Determine the (X, Y) coordinate at the center of the cell enclosing the given text.  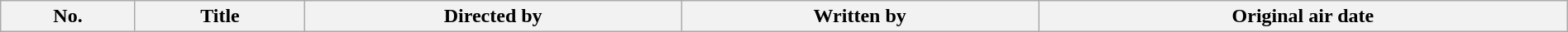
Title (220, 16)
Directed by (493, 16)
No. (68, 16)
Written by (860, 16)
Original air date (1303, 16)
